From the cell containing the given text, extract its center point as (x, y) coordinate. 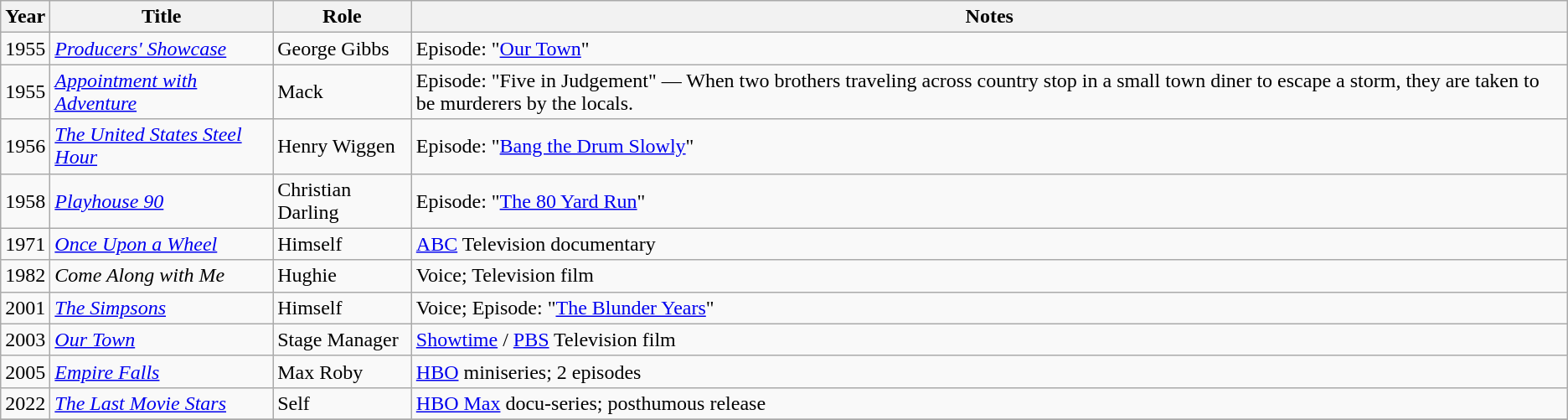
George Gibbs (343, 49)
Producers' Showcase (162, 49)
Empire Falls (162, 371)
Appointment with Adventure (162, 92)
Role (343, 17)
Voice; Episode: "The Blunder Years" (989, 308)
ABC Television documentary (989, 244)
Episode: "The 80 Yard Run" (989, 201)
2001 (25, 308)
Come Along with Me (162, 276)
The United States Steel Hour (162, 146)
Showtime / PBS Television film (989, 340)
The Last Movie Stars (162, 403)
Max Roby (343, 371)
HBO Max docu-series; posthumous release (989, 403)
Hughie (343, 276)
1958 (25, 201)
HBO miniseries; 2 episodes (989, 371)
Stage Manager (343, 340)
2022 (25, 403)
Self (343, 403)
1971 (25, 244)
Once Upon a Wheel (162, 244)
Notes (989, 17)
Our Town (162, 340)
2005 (25, 371)
Playhouse 90 (162, 201)
2003 (25, 340)
Episode: "Bang the Drum Slowly" (989, 146)
Year (25, 17)
Episode: "Our Town" (989, 49)
Voice; Television film (989, 276)
Title (162, 17)
Henry Wiggen (343, 146)
1956 (25, 146)
Mack (343, 92)
1982 (25, 276)
Christian Darling (343, 201)
The Simpsons (162, 308)
